From the cell containing the given text, extract its center point as [X, Y] coordinate. 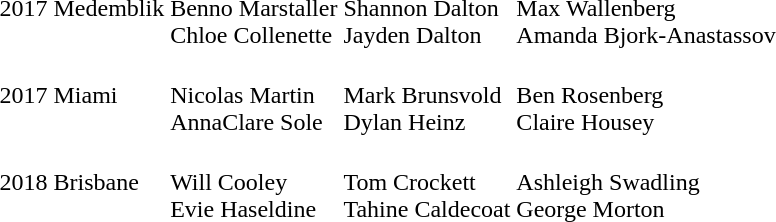
Mark BrunsvoldDylan Heinz [427, 95]
Nicolas MartinAnnaClare Sole [254, 95]
